Find where the given text appears and provide that cell's center as (x, y) coordinate. 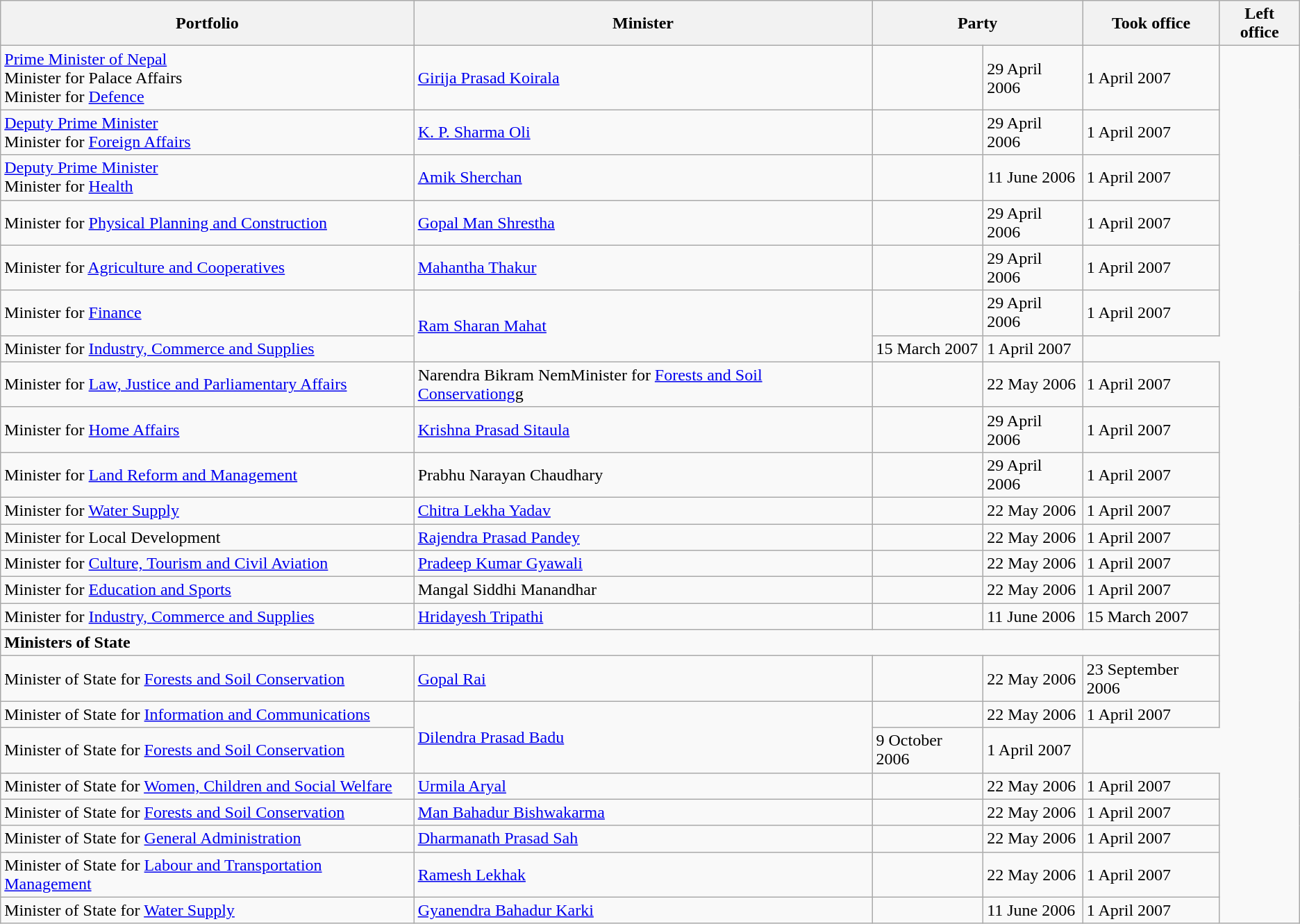
Chitra Lekha Yadav (643, 510)
Minister for Water Supply (207, 510)
Dilendra Prasad Badu (643, 737)
Minister for Land Reform and Management (207, 475)
Minister of State for Women, Children and Social Welfare (207, 786)
Rajendra Prasad Pandey (643, 537)
Hridayesh Tripathi (643, 616)
Ram Sharan Mahat (643, 326)
Krishna Prasad Sitaula (643, 429)
Mangal Siddhi Manandhar (643, 590)
Ministers of State (610, 643)
Minister of State for Information and Communications (207, 714)
Minister for Home Affairs (207, 429)
Prime Minister of NepalMinister for Palace AffairsMinister for Defence (207, 78)
Minister of State for Labour and Transportation Management (207, 875)
Minister for Finance (207, 312)
Gopal Man Shrestha (643, 222)
Left office (1260, 24)
Minister for Education and Sports (207, 590)
Narendra Bikram NemMinister for Forests and Soil Conservationgg (643, 385)
Took office (1151, 24)
Minister of State for Water Supply (207, 910)
Portfolio (207, 24)
Deputy Prime MinisterMinister for Foreign Affairs (207, 132)
Girija Prasad Koirala (643, 78)
Minister of State for General Administration (207, 839)
Minister for Agriculture and Cooperatives (207, 268)
Minister for Local Development (207, 537)
Minister (643, 24)
23 September 2006 (1151, 679)
Man Bahadur Bishwakarma (643, 812)
Amik Sherchan (643, 178)
Urmila Aryal (643, 786)
Minister for Law, Justice and Parliamentary Affairs (207, 385)
Mahantha Thakur (643, 268)
Pradeep Kumar Gyawali (643, 564)
Minister for Physical Planning and Construction (207, 222)
Party (978, 24)
Gyanendra Bahadur Karki (643, 910)
Prabhu Narayan Chaudhary (643, 475)
Minister for Culture, Tourism and Civil Aviation (207, 564)
Ramesh Lekhak (643, 875)
9 October 2006 (928, 750)
Deputy Prime MinisterMinister for Health (207, 178)
Gopal Rai (643, 679)
K. P. Sharma Oli (643, 132)
Dharmanath Prasad Sah (643, 839)
